Search for the cell housing the specified text and yield its [x, y] center coordinate. 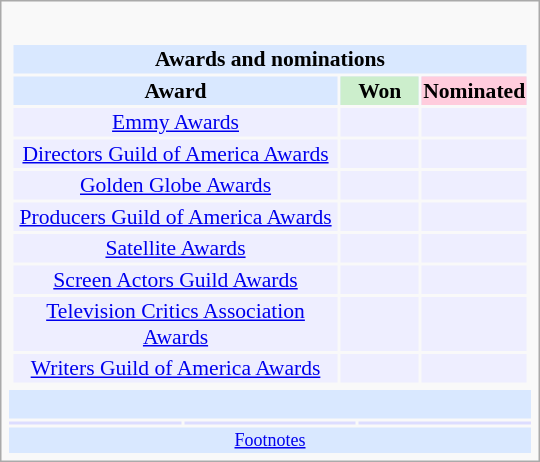
Nominated [474, 90]
Emmy Awards [175, 122]
Golden Globe Awards [175, 185]
Television Critics Association Awards [175, 324]
Directors Guild of America Awards [175, 153]
Screen Actors Guild Awards [175, 279]
Satellite Awards [175, 248]
Producers Guild of America Awards [175, 216]
Award [175, 90]
Won [380, 90]
Writers Guild of America Awards [175, 368]
Footnotes [270, 440]
Awards and nominations [270, 59]
